Determine the (X, Y) coordinate at the center of the cell enclosing the given text.  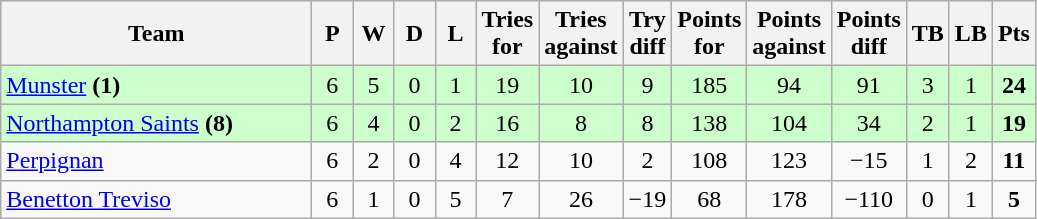
Pts (1014, 34)
W (374, 34)
Points diff (868, 34)
D (414, 34)
Points against (789, 34)
9 (648, 85)
Points for (710, 34)
94 (789, 85)
Perpignan (156, 161)
3 (928, 85)
104 (789, 123)
108 (710, 161)
Team (156, 34)
Tries against (581, 34)
TB (928, 34)
L (456, 34)
185 (710, 85)
Tries for (508, 34)
−19 (648, 199)
16 (508, 123)
68 (710, 199)
LB (970, 34)
Northampton Saints (8) (156, 123)
−110 (868, 199)
24 (1014, 85)
Benetton Treviso (156, 199)
7 (508, 199)
Try diff (648, 34)
−15 (868, 161)
138 (710, 123)
11 (1014, 161)
34 (868, 123)
91 (868, 85)
12 (508, 161)
178 (789, 199)
P (332, 34)
Munster (1) (156, 85)
123 (789, 161)
26 (581, 199)
